For the text-containing cell, return its midpoint in [X, Y] coordinate format. 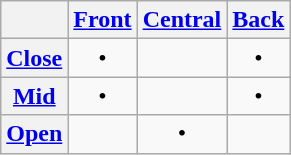
Mid [34, 96]
Back [258, 20]
Open [34, 134]
Close [34, 58]
Central [182, 20]
Front [102, 20]
